From the cell containing the given text, extract its center point as (x, y) coordinate. 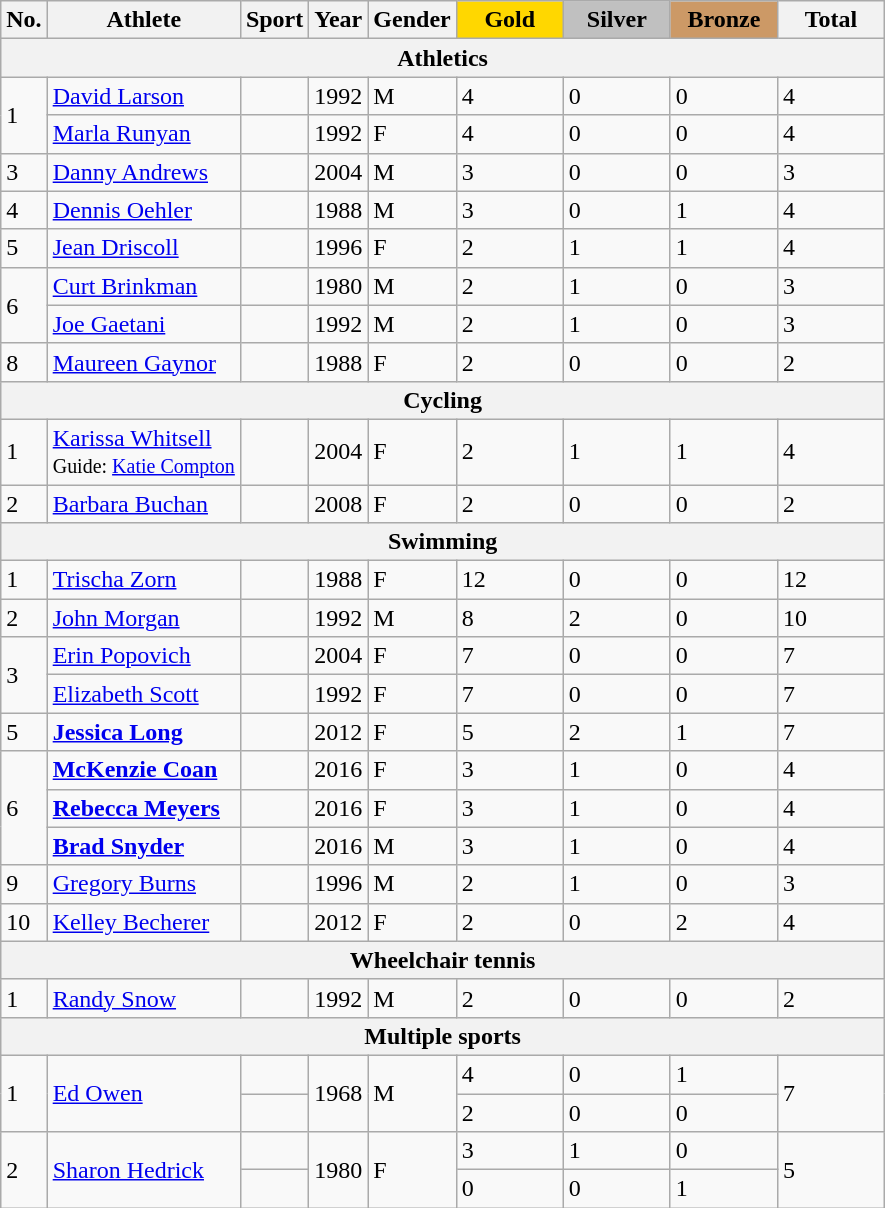
Elizabeth Scott (144, 694)
9 (24, 884)
Joe Gaetani (144, 324)
Trischa Zorn (144, 580)
Jessica Long (144, 732)
Gold (510, 20)
Total (830, 20)
Barbara Buchan (144, 503)
Marla Runyan (144, 134)
Bronze (724, 20)
Multiple sports (443, 1036)
Brad Snyder (144, 846)
Cycling (443, 400)
John Morgan (144, 618)
Rebecca Meyers (144, 808)
Gregory Burns (144, 884)
McKenzie Coan (144, 770)
Athlete (144, 20)
Danny Andrews (144, 172)
Randy Snow (144, 998)
Kelley Becherer (144, 922)
Karissa WhitsellGuide: Katie Compton (144, 452)
Jean Driscoll (144, 248)
Silver (616, 20)
Curt Brinkman (144, 286)
No. (24, 20)
Year (338, 20)
Erin Popovich (144, 656)
Dennis Oehler (144, 210)
Sport (274, 20)
Sharon Hedrick (144, 1170)
Wheelchair tennis (443, 960)
Ed Owen (144, 1093)
Maureen Gaynor (144, 362)
1968 (338, 1093)
Swimming (443, 542)
David Larson (144, 96)
Gender (412, 20)
Athletics (443, 58)
2008 (338, 503)
